Find where the given text appears and provide that cell's center as (x, y) coordinate. 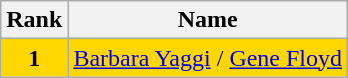
Rank (34, 20)
Barbara Yaggi / Gene Floyd (208, 58)
1 (34, 58)
Name (208, 20)
